Return (x, y) of the center of cell containing provided text 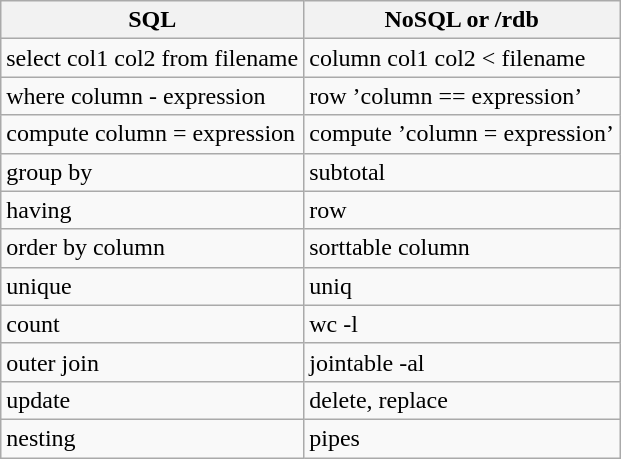
SQL (152, 20)
having (152, 210)
order by column (152, 248)
subtotal (462, 172)
unique (152, 286)
NoSQL or /rdb (462, 20)
nesting (152, 438)
sorttable column (462, 248)
group by (152, 172)
pipes (462, 438)
jointable -al (462, 362)
where column - expression (152, 96)
wc -l (462, 324)
count (152, 324)
select col1 col2 from filename (152, 58)
column col1 col2 < filename (462, 58)
uniq (462, 286)
compute ’column = expression’ (462, 134)
delete, replace (462, 400)
compute column = expression (152, 134)
outer join (152, 362)
update (152, 400)
row (462, 210)
row ’column == expression’ (462, 96)
